Extract the (x, y) coordinate from the center of the cell holding the provided text.  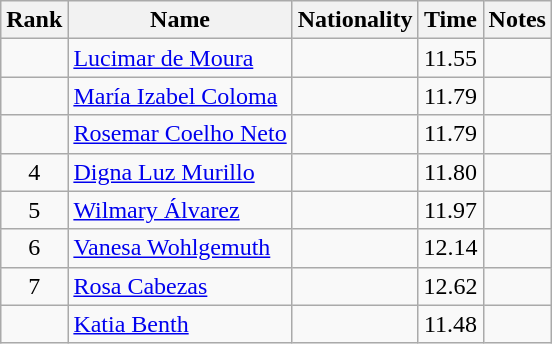
11.80 (450, 172)
Wilmary Álvarez (180, 210)
11.97 (450, 210)
Rank (34, 20)
4 (34, 172)
12.14 (450, 248)
Lucimar de Moura (180, 58)
5 (34, 210)
Rosemar Coelho Neto (180, 134)
Vanesa Wohlgemuth (180, 248)
12.62 (450, 286)
6 (34, 248)
Katia Benth (180, 324)
Notes (517, 20)
11.48 (450, 324)
11.55 (450, 58)
María Izabel Coloma (180, 96)
Digna Luz Murillo (180, 172)
Rosa Cabezas (180, 286)
Nationality (355, 20)
7 (34, 286)
Time (450, 20)
Name (180, 20)
